Detect which cell encompasses the target text, then output its [x, y] center coordinate. 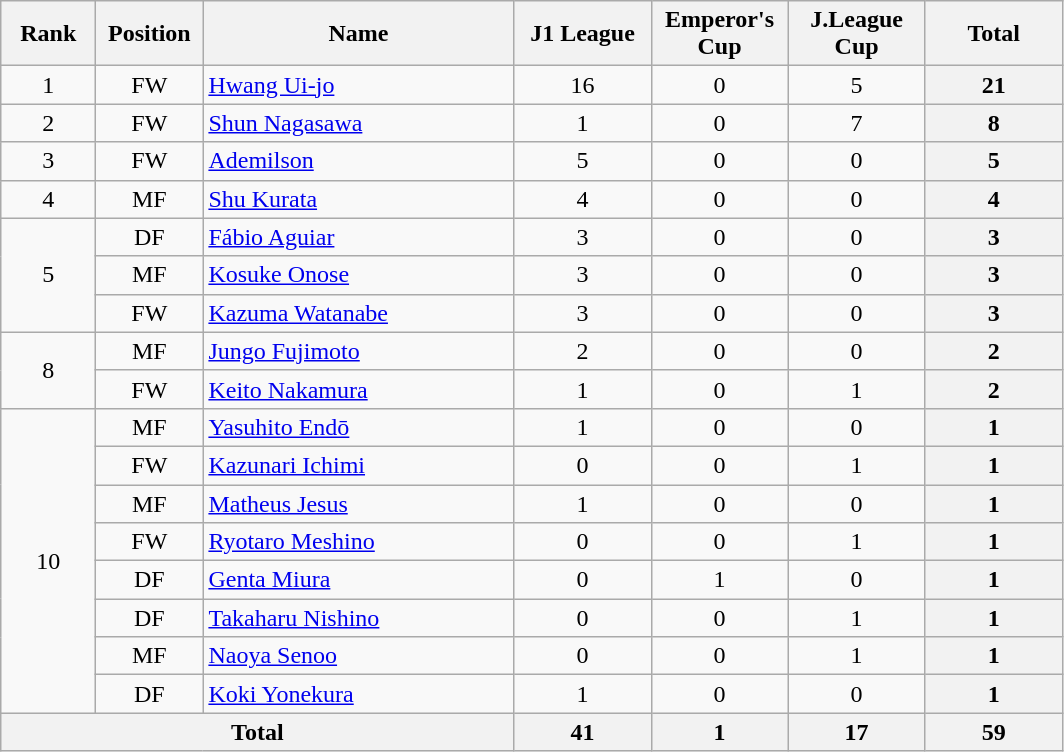
Hwang Ui-jo [358, 85]
Kazuma Watanabe [358, 313]
21 [994, 85]
Jungo Fujimoto [358, 351]
Matheus Jesus [358, 503]
41 [582, 732]
Emperor's Cup [720, 34]
J.League Cup [856, 34]
J1 League [582, 34]
17 [856, 732]
Ryotaro Meshino [358, 542]
59 [994, 732]
Kazunari Ichimi [358, 465]
7 [856, 123]
Takaharu Nishino [358, 618]
16 [582, 85]
Koki Yonekura [358, 694]
Name [358, 34]
Naoya Senoo [358, 656]
Kosuke Onose [358, 275]
Fábio Aguiar [358, 237]
10 [48, 560]
Shun Nagasawa [358, 123]
Genta Miura [358, 580]
Keito Nakamura [358, 389]
Yasuhito Endō [358, 427]
Rank [48, 34]
Position [150, 34]
Shu Kurata [358, 199]
Ademilson [358, 161]
